Pinpoint the cell where the given text exists, returning its [X, Y] midpoint coordinate. 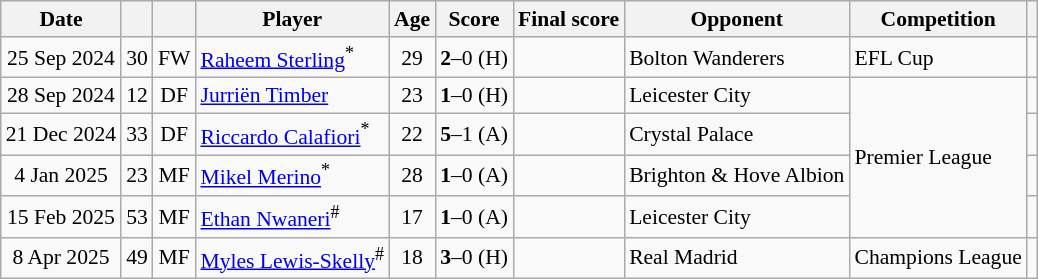
25 Sep 2024 [61, 58]
Jurriën Timber [292, 96]
Real Madrid [736, 258]
3–0 (H) [474, 258]
2–0 (H) [474, 58]
Opponent [736, 19]
29 [412, 58]
15 Feb 2025 [61, 216]
22 [412, 134]
21 Dec 2024 [61, 134]
Age [412, 19]
Champions League [938, 258]
5–1 (A) [474, 134]
Bolton Wanderers [736, 58]
Player [292, 19]
Score [474, 19]
8 Apr 2025 [61, 258]
4 Jan 2025 [61, 176]
EFL Cup [938, 58]
Competition [938, 19]
17 [412, 216]
Raheem Sterling* [292, 58]
FW [174, 58]
Premier League [938, 158]
49 [137, 258]
28 [412, 176]
12 [137, 96]
Crystal Palace [736, 134]
Riccardo Calafiori* [292, 134]
Mikel Merino* [292, 176]
Ethan Nwaneri# [292, 216]
Myles Lewis-Skelly# [292, 258]
28 Sep 2024 [61, 96]
1–0 (H) [474, 96]
Date [61, 19]
Brighton & Hove Albion [736, 176]
53 [137, 216]
33 [137, 134]
18 [412, 258]
Final score [568, 19]
30 [137, 58]
